Capture the cell that displays the provided text and extract its [X, Y] central coordinate. 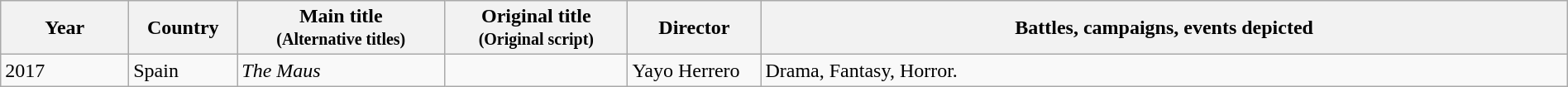
Country [184, 28]
Original title(Original script) [536, 28]
Director [695, 28]
Yayo Herrero [695, 70]
Spain [184, 70]
Battles, campaigns, events depicted [1164, 28]
Year [65, 28]
2017 [65, 70]
Drama, Fantasy, Horror. [1164, 70]
The Maus [341, 70]
Main title(Alternative titles) [341, 28]
